Provide the [X, Y] coordinate of the cell's center where the given text is located.  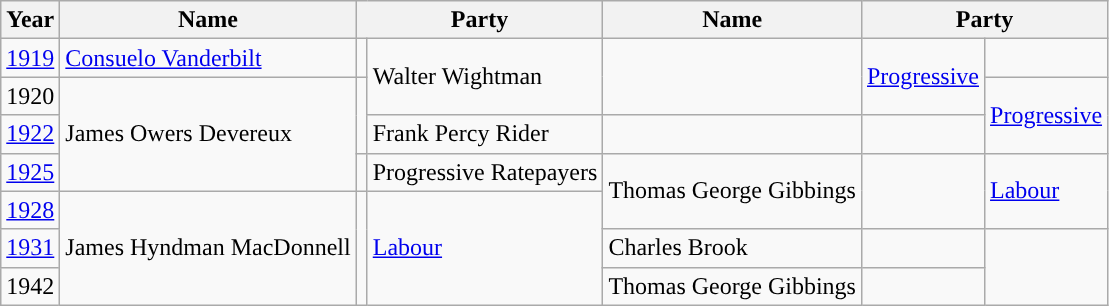
James Owers Devereux [208, 134]
Walter Wightman [485, 77]
1922 [30, 134]
Progressive Ratepayers [485, 172]
1928 [30, 210]
James Hyndman MacDonnell [208, 248]
1919 [30, 58]
1925 [30, 172]
Year [30, 20]
1920 [30, 96]
Frank Percy Rider [485, 134]
1931 [30, 248]
1942 [30, 286]
Charles Brook [732, 248]
Consuelo Vanderbilt [208, 58]
